Search for the cell housing the specified text and yield its [x, y] center coordinate. 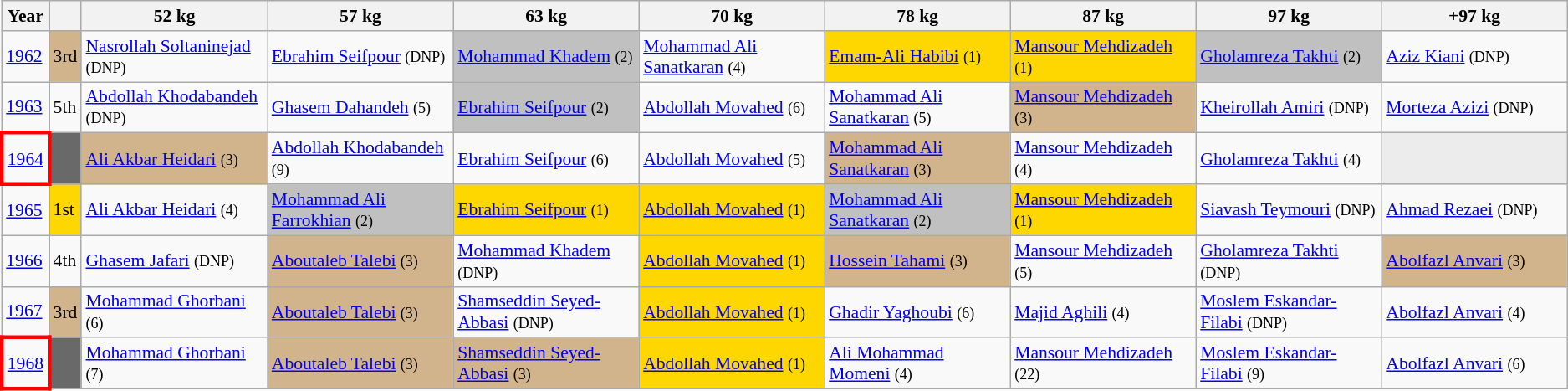
+97 kg [1474, 16]
Mansour Mehdizadeh (22) [1103, 363]
Shamseddin Seyed-Abbasi (DNP) [546, 311]
Shamseddin Seyed-Abbasi (3) [546, 363]
1965 [25, 209]
Abolfazl Anvari (6) [1474, 363]
1966 [25, 261]
Ahmad Rezaei (DNP) [1474, 209]
1964 [25, 159]
1968 [25, 363]
Abdollah Movahed (5) [732, 159]
Mansour Mehdizadeh (4) [1103, 159]
78 kg [917, 16]
Morteza Azizi (DNP) [1474, 107]
Emam-Ali Habibi (1) [917, 57]
Mohammad Ghorbani (7) [174, 363]
1963 [25, 107]
Year [25, 16]
Mohammad Ali Farrokhian (2) [360, 209]
Gholamreza Takhti (2) [1289, 57]
Majid Aghili (4) [1103, 311]
97 kg [1289, 16]
Ali Akbar Heidari (4) [174, 209]
Abdollah Movahed (6) [732, 107]
Ghasem Dahandeh (5) [360, 107]
Ebrahim Seifpour (1) [546, 209]
Abdollah Khodabandeh (9) [360, 159]
Mansour Mehdizadeh (5) [1103, 261]
Mohammad Khadem (2) [546, 57]
1st [65, 209]
Abolfazl Anvari (4) [1474, 311]
Mohammad Ghorbani (6) [174, 311]
Ghasem Jafari (DNP) [174, 261]
Gholamreza Takhti (DNP) [1289, 261]
57 kg [360, 16]
Mohammad Ali Sanatkaran (5) [917, 107]
Moslem Eskandar-Filabi (DNP) [1289, 311]
Ali Akbar Heidari (3) [174, 159]
5th [65, 107]
70 kg [732, 16]
Mohammad Khadem (DNP) [546, 261]
Abdollah Khodabandeh (DNP) [174, 107]
Nasrollah Soltaninejad (DNP) [174, 57]
Mansour Mehdizadeh (3) [1103, 107]
Hossein Tahami (3) [917, 261]
Siavash Teymouri (DNP) [1289, 209]
Moslem Eskandar-Filabi (9) [1289, 363]
4th [65, 261]
Mohammad Ali Sanatkaran (3) [917, 159]
Abolfazl Anvari (3) [1474, 261]
Ebrahim Seifpour (2) [546, 107]
Aziz Kiani (DNP) [1474, 57]
Ebrahim Seifpour (DNP) [360, 57]
Gholamreza Takhti (4) [1289, 159]
63 kg [546, 16]
Mohammad Ali Sanatkaran (4) [732, 57]
Ali Mohammad Momeni (4) [917, 363]
1962 [25, 57]
52 kg [174, 16]
Ghadir Yaghoubi (6) [917, 311]
87 kg [1103, 16]
1967 [25, 311]
Mohammad Ali Sanatkaran (2) [917, 209]
Kheirollah Amiri (DNP) [1289, 107]
Ebrahim Seifpour (6) [546, 159]
